Locate the cell with the specified text and output its (X, Y) center coordinate. 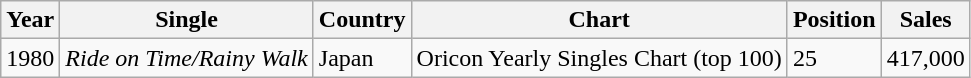
Country (362, 20)
Ride on Time/Rainy Walk (186, 58)
Position (834, 20)
Single (186, 20)
Year (30, 20)
Sales (926, 20)
25 (834, 58)
Chart (599, 20)
Oricon Yearly Singles Chart (top 100) (599, 58)
417,000 (926, 58)
1980 (30, 58)
Japan (362, 58)
